Identify which cell holds the provided text, then report its (x, y) central coordinate. 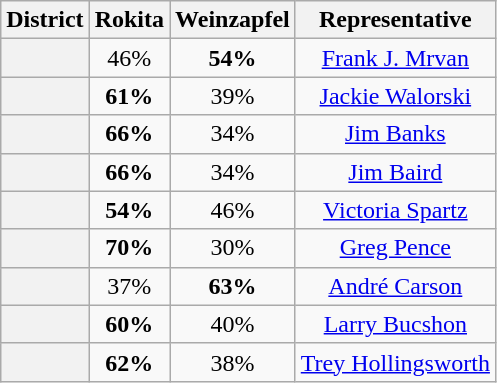
62% (129, 362)
61% (129, 96)
Weinzapfel (233, 20)
38% (233, 362)
Larry Bucshon (395, 324)
60% (129, 324)
39% (233, 96)
Representative (395, 20)
Rokita (129, 20)
Jim Banks (395, 134)
André Carson (395, 286)
37% (129, 286)
Jim Baird (395, 172)
Jackie Walorski (395, 96)
63% (233, 286)
Victoria Spartz (395, 210)
District (45, 20)
Greg Pence (395, 248)
Frank J. Mrvan (395, 58)
30% (233, 248)
Trey Hollingsworth (395, 362)
70% (129, 248)
40% (233, 324)
